Return the [X, Y] coordinate for the center point of the cell that contains the specified text.  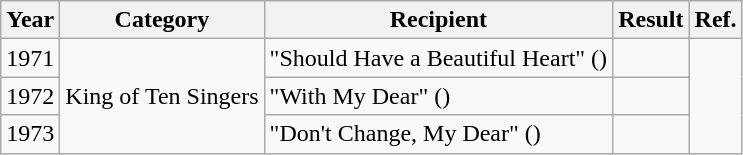
"Should Have a Beautiful Heart" () [438, 58]
Recipient [438, 20]
1971 [30, 58]
Result [651, 20]
"Don't Change, My Dear" () [438, 134]
1973 [30, 134]
Category [162, 20]
Ref. [716, 20]
King of Ten Singers [162, 96]
"With My Dear" () [438, 96]
Year [30, 20]
1972 [30, 96]
